Provide the [X, Y] coordinate of the cell's center where the given text is located.  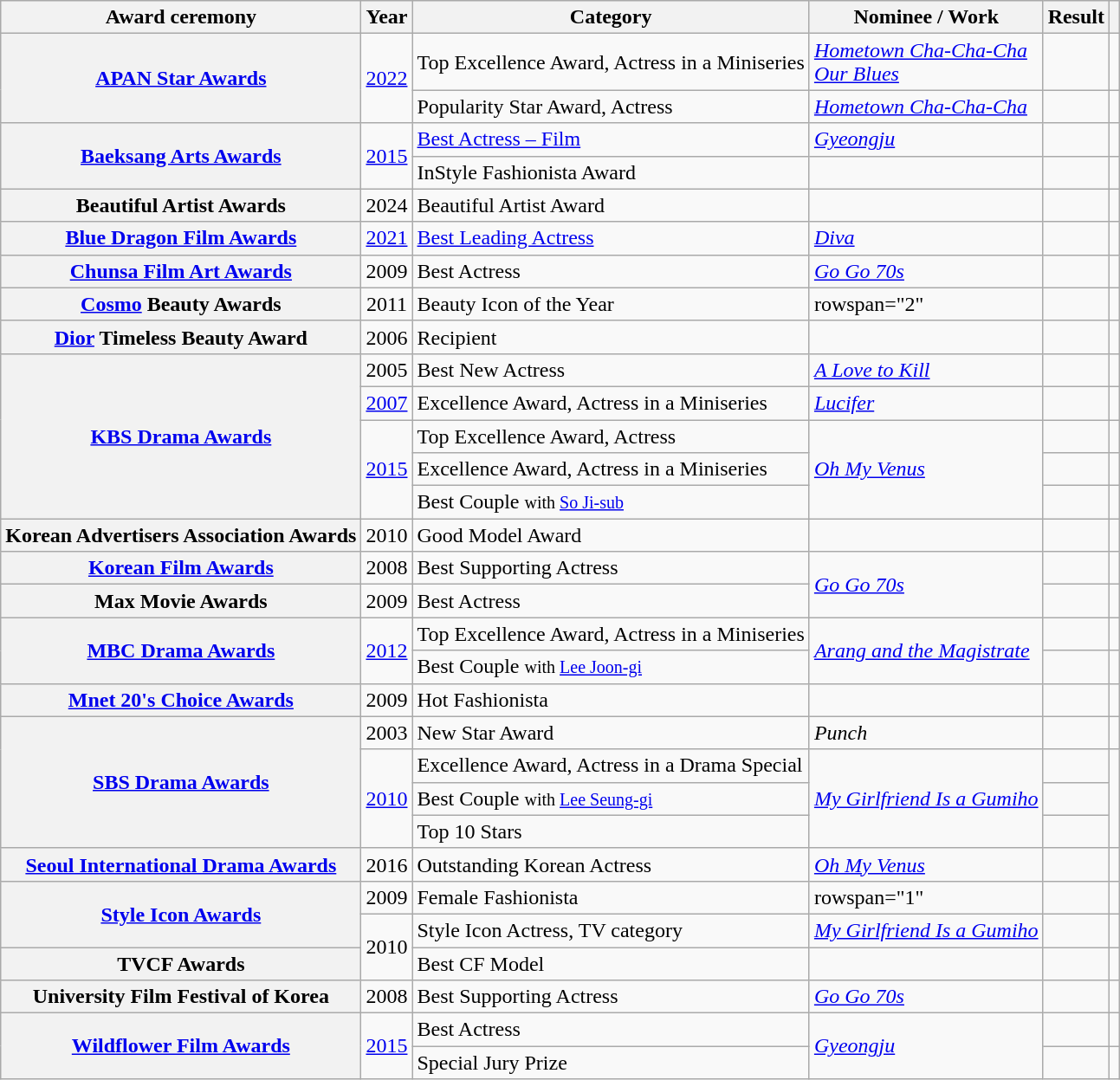
Diva [926, 238]
Outstanding Korean Actress [611, 864]
Blue Dragon Film Awards [181, 238]
Korean Advertisers Association Awards [181, 535]
Best Couple with So Ji-sub [611, 502]
Max Movie Awards [181, 601]
Special Jury Prize [611, 1063]
Best CF Model [611, 964]
Punch [926, 733]
Good Model Award [611, 535]
2022 [386, 78]
TVCF Awards [181, 964]
Recipient [611, 337]
rowspan="1" [926, 897]
Year [386, 17]
Arang and the Magistrate [926, 650]
Best Couple with Lee Joon-gi [611, 667]
Nominee / Work [926, 17]
New Star Award [611, 733]
Hot Fashionista [611, 700]
2012 [386, 650]
Award ceremony [181, 17]
InStyle Fashionista Award [611, 172]
Best Leading Actress [611, 238]
2007 [386, 403]
Wildflower Film Awards [181, 1046]
KBS Drama Awards [181, 436]
Best Actress – Film [611, 139]
Beauty Icon of the Year [611, 304]
Korean Film Awards [181, 568]
2024 [386, 205]
A Love to Kill [926, 370]
Beautiful Artist Award [611, 205]
Dior Timeless Beauty Award [181, 337]
Female Fashionista [611, 897]
SBS Drama Awards [181, 782]
2016 [386, 864]
rowspan="2" [926, 304]
Result [1076, 17]
MBC Drama Awards [181, 650]
Hometown Cha-Cha-Cha [926, 107]
Hometown Cha-Cha-ChaOur Blues [926, 62]
Popularity Star Award, Actress [611, 107]
Lucifer [926, 403]
Top 10 Stars [611, 831]
2003 [386, 733]
2021 [386, 238]
Cosmo Beauty Awards [181, 304]
Best Couple with Lee Seung-gi [611, 799]
Beautiful Artist Awards [181, 205]
2006 [386, 337]
Best New Actress [611, 370]
APAN Star Awards [181, 78]
Excellence Award, Actress in a Drama Special [611, 766]
Chunsa Film Art Awards [181, 271]
2011 [386, 304]
Top Excellence Award, Actress [611, 436]
Category [611, 17]
University Film Festival of Korea [181, 997]
Mnet 20's Choice Awards [181, 700]
Baeksang Arts Awards [181, 156]
Style Icon Actress, TV category [611, 930]
Style Icon Awards [181, 914]
Seoul International Drama Awards [181, 864]
2005 [386, 370]
